For the text-containing cell, return its midpoint in (x, y) coordinate format. 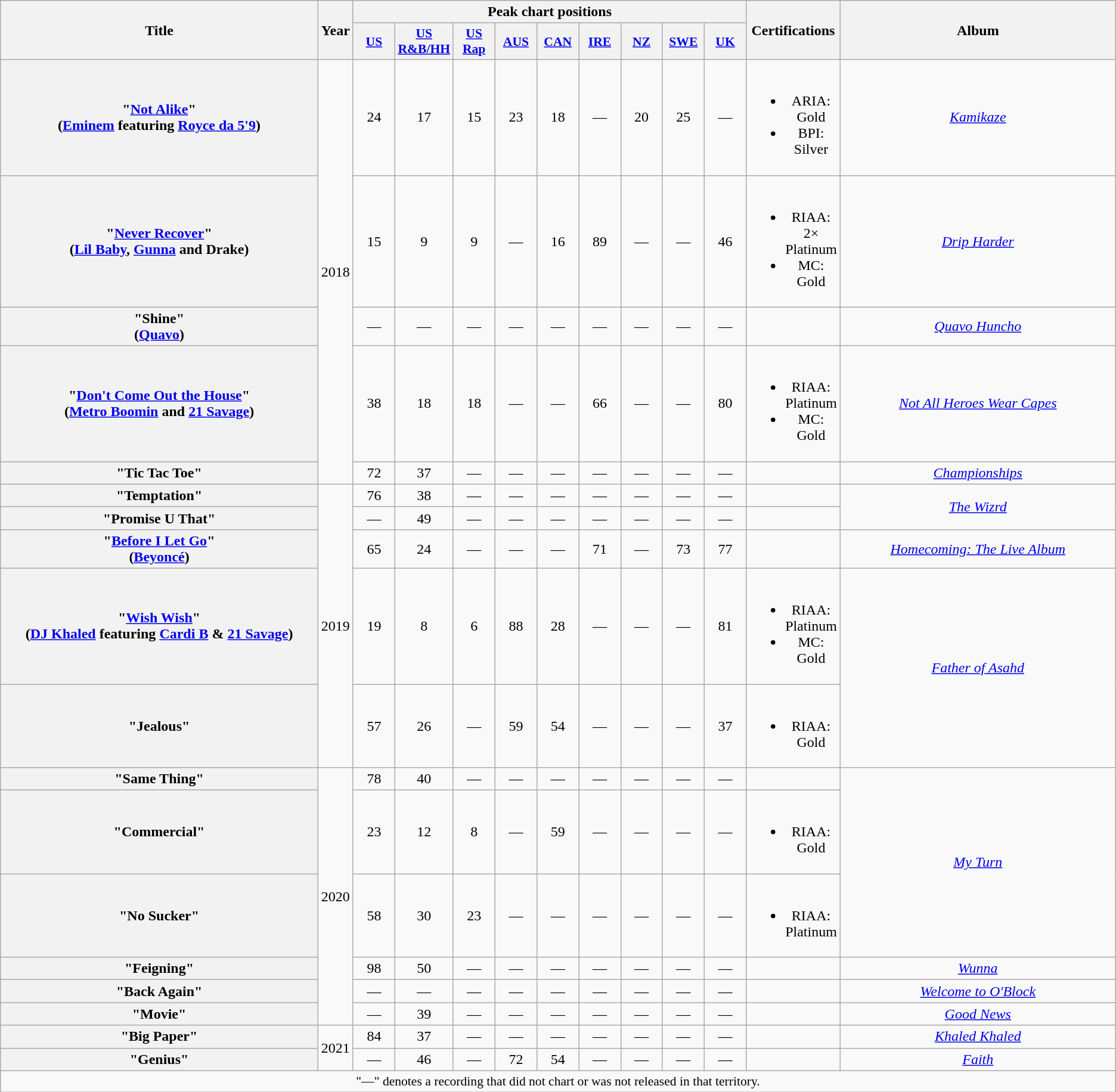
2018 (335, 272)
65 (374, 548)
12 (424, 832)
50 (424, 969)
"Same Thing" (160, 779)
"Genius" (160, 1059)
"Before I Let Go"(Beyoncé) (160, 548)
USR&B/HH (424, 42)
58 (374, 916)
"Don't Come Out the House"(Metro Boomin and 21 Savage) (160, 404)
49 (424, 518)
NZ (641, 42)
57 (374, 726)
25 (683, 117)
17 (424, 117)
"Wish Wish"(DJ Khaled featuring Cardi B & 21 Savage) (160, 626)
30 (424, 916)
77 (726, 548)
"—" denotes a recording that did not chart or was not released in that territory. (558, 1081)
Kamikaze (978, 117)
Wunna (978, 969)
"Temptation" (160, 495)
89 (600, 241)
Album (978, 30)
"Promise U That" (160, 518)
2021 (335, 1048)
IRE (600, 42)
RIAA: 2× PlatinumMC: Gold (793, 241)
"Movie" (160, 1014)
"Shine"(Quavo) (160, 327)
USRap (474, 42)
19 (374, 626)
16 (558, 241)
UK (726, 42)
The Wizrd (978, 507)
98 (374, 969)
88 (516, 626)
6 (474, 626)
Welcome to O'Block (978, 991)
"Tic Tac Toe" (160, 473)
40 (424, 779)
Title (160, 30)
"Feigning" (160, 969)
66 (600, 404)
84 (374, 1037)
Father of Asahd (978, 668)
71 (600, 548)
Faith (978, 1059)
2019 (335, 626)
AUS (516, 42)
"Not Alike"(Eminem featuring Royce da 5'9) (160, 117)
Championships (978, 473)
78 (374, 779)
"Big Paper" (160, 1037)
Year (335, 30)
20 (641, 117)
SWE (683, 42)
Quavo Huncho (978, 327)
"Jealous" (160, 726)
"No Sucker" (160, 916)
80 (726, 404)
Homecoming: The Live Album (978, 548)
28 (558, 626)
Peak chart positions (550, 12)
Drip Harder (978, 241)
Khaled Khaled (978, 1037)
US (374, 42)
My Turn (978, 863)
Certifications (793, 30)
39 (424, 1014)
Good News (978, 1014)
"Never Recover"(Lil Baby, Gunna and Drake) (160, 241)
CAN (558, 42)
"Commercial" (160, 832)
26 (424, 726)
"Back Again" (160, 991)
Not All Heroes Wear Capes (978, 404)
RIAA: Platinum (793, 916)
2020 (335, 896)
73 (683, 548)
81 (726, 626)
ARIA: GoldBPI: Silver (793, 117)
76 (374, 495)
